Pinpoint the cell where the given text exists, returning its (X, Y) midpoint coordinate. 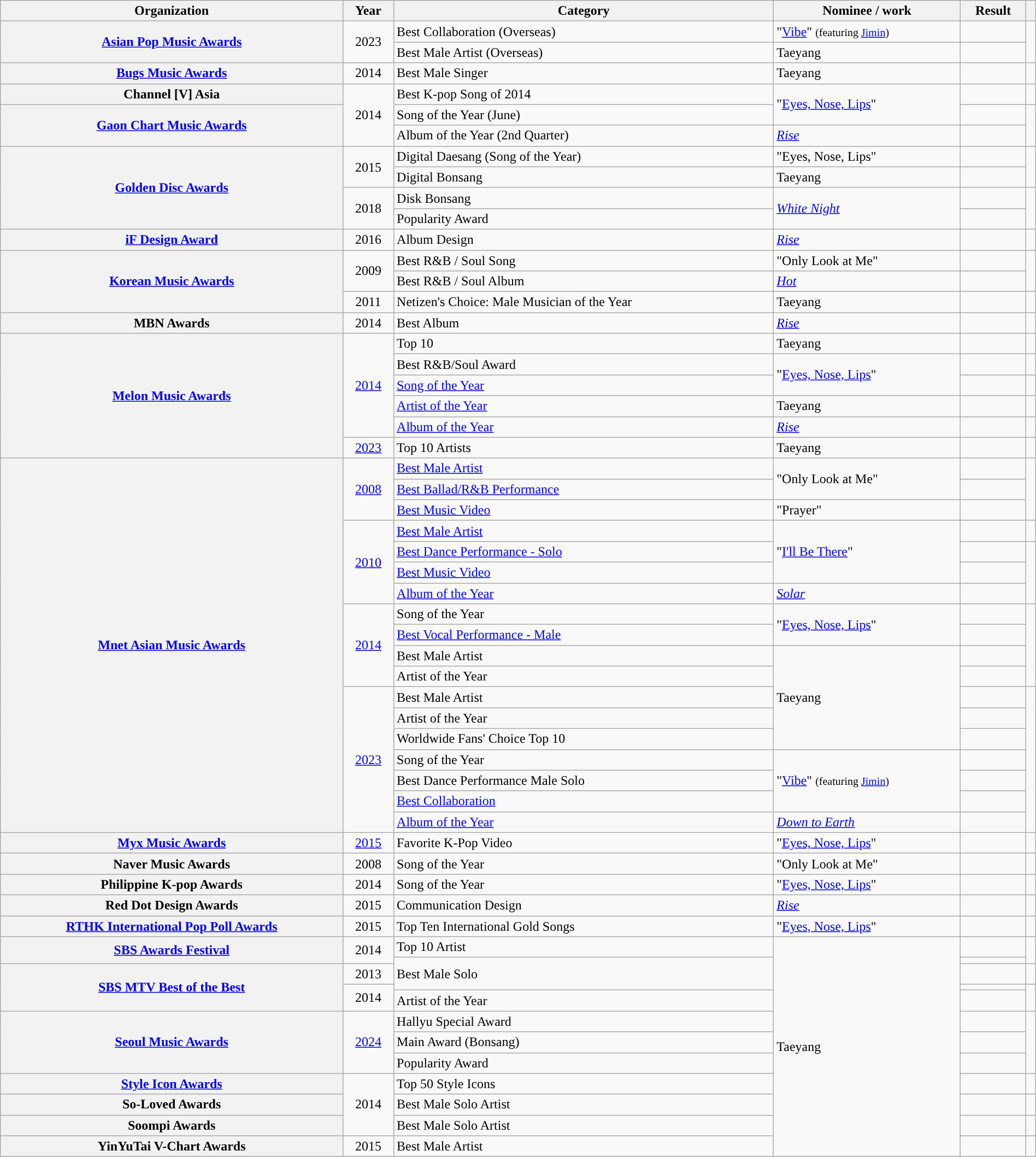
SBS MTV Best of the Best (172, 987)
RTHK International Pop Poll Awards (172, 926)
Main Award (Bonsang) (584, 1042)
Best Vocal Performance - Male (584, 635)
Gaon Chart Music Awards (172, 125)
Album of the Year (2nd Quarter) (584, 136)
Best R&B/Soul Award (584, 365)
2018 (368, 208)
MBN Awards (172, 323)
Disk Bonsang (584, 198)
Best Male Singer (584, 73)
Down to Earth (867, 822)
Asian Pop Music Awards (172, 42)
SBS Awards Festival (172, 950)
Style Icon Awards (172, 1084)
Hot (867, 281)
Mnet Asian Music Awards (172, 645)
Best K-pop Song of 2014 (584, 94)
So-Loved Awards (172, 1105)
2009 (368, 271)
Red Dot Design Awards (172, 905)
Top 10 (584, 344)
Soompi Awards (172, 1125)
Naver Music Awards (172, 864)
iF Design Award (172, 239)
Best Ballad/R&B Performance (584, 489)
Worldwide Fans' Choice Top 10 (584, 739)
Seoul Music Awards (172, 1042)
Best R&B / Soul Song (584, 261)
Melon Music Awards (172, 396)
"I'll Be There" (867, 551)
Best Male Artist (Overseas) (584, 52)
YinYuTai V-Chart Awards (172, 1146)
Top 50 Style Icons (584, 1084)
White Night (867, 208)
Best Dance Performance Male Solo (584, 780)
Best Collaboration (Overseas) (584, 32)
Hallyu Special Award (584, 1021)
Golden Disc Awards (172, 187)
Netizen's Choice: Male Musician of the Year (584, 302)
Top 10 Artist (584, 947)
Digital Bonsang (584, 177)
Korean Music Awards (172, 281)
Myx Music Awards (172, 843)
Communication Design (584, 905)
Song of the Year (June) (584, 115)
2010 (368, 562)
2013 (368, 974)
Best Male Solo (584, 974)
Album Design (584, 239)
Favorite K-Pop Video (584, 843)
Best Album (584, 323)
2011 (368, 302)
Best Collaboration (584, 801)
2024 (368, 1042)
Organization (172, 11)
Nominee / work (867, 11)
"Prayer" (867, 510)
Best R&B / Soul Album (584, 281)
Best Dance Performance - Solo (584, 551)
Category (584, 11)
Digital Daesang (Song of the Year) (584, 156)
Result (993, 11)
Year (368, 11)
Top 10 Artists (584, 448)
Channel [V] Asia (172, 94)
Solar (867, 593)
Top Ten International Gold Songs (584, 926)
Philippine K-pop Awards (172, 884)
Bugs Music Awards (172, 73)
2016 (368, 239)
